Provide the (X, Y) coordinate of the cell's center where the given text is located.  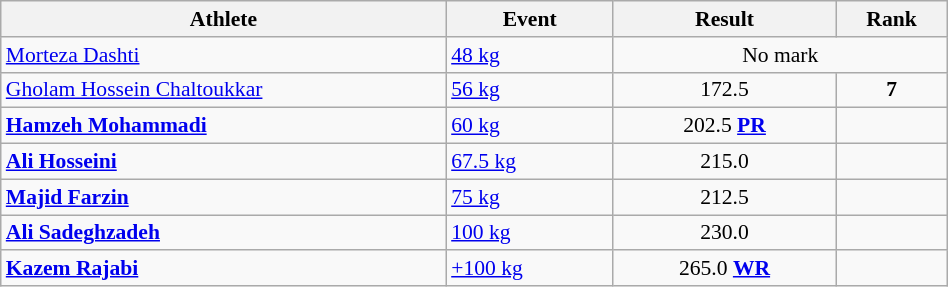
+100 kg (530, 269)
215.0 (724, 162)
Hamzeh Mohammadi (224, 126)
No mark (780, 55)
7 (892, 90)
Gholam Hossein Chaltoukkar (224, 90)
60 kg (530, 126)
100 kg (530, 233)
202.5 PR (724, 126)
67.5 kg (530, 162)
Result (724, 19)
Athlete (224, 19)
Event (530, 19)
75 kg (530, 197)
Ali Hosseini (224, 162)
230.0 (724, 233)
Morteza Dashti (224, 55)
56 kg (530, 90)
Ali Sadeghzadeh (224, 233)
212.5 (724, 197)
Majid Farzin (224, 197)
172.5 (724, 90)
265.0 WR (724, 269)
48 kg (530, 55)
Kazem Rajabi (224, 269)
Rank (892, 19)
